Return the [x, y] coordinate for the center point of the cell that contains the specified text.  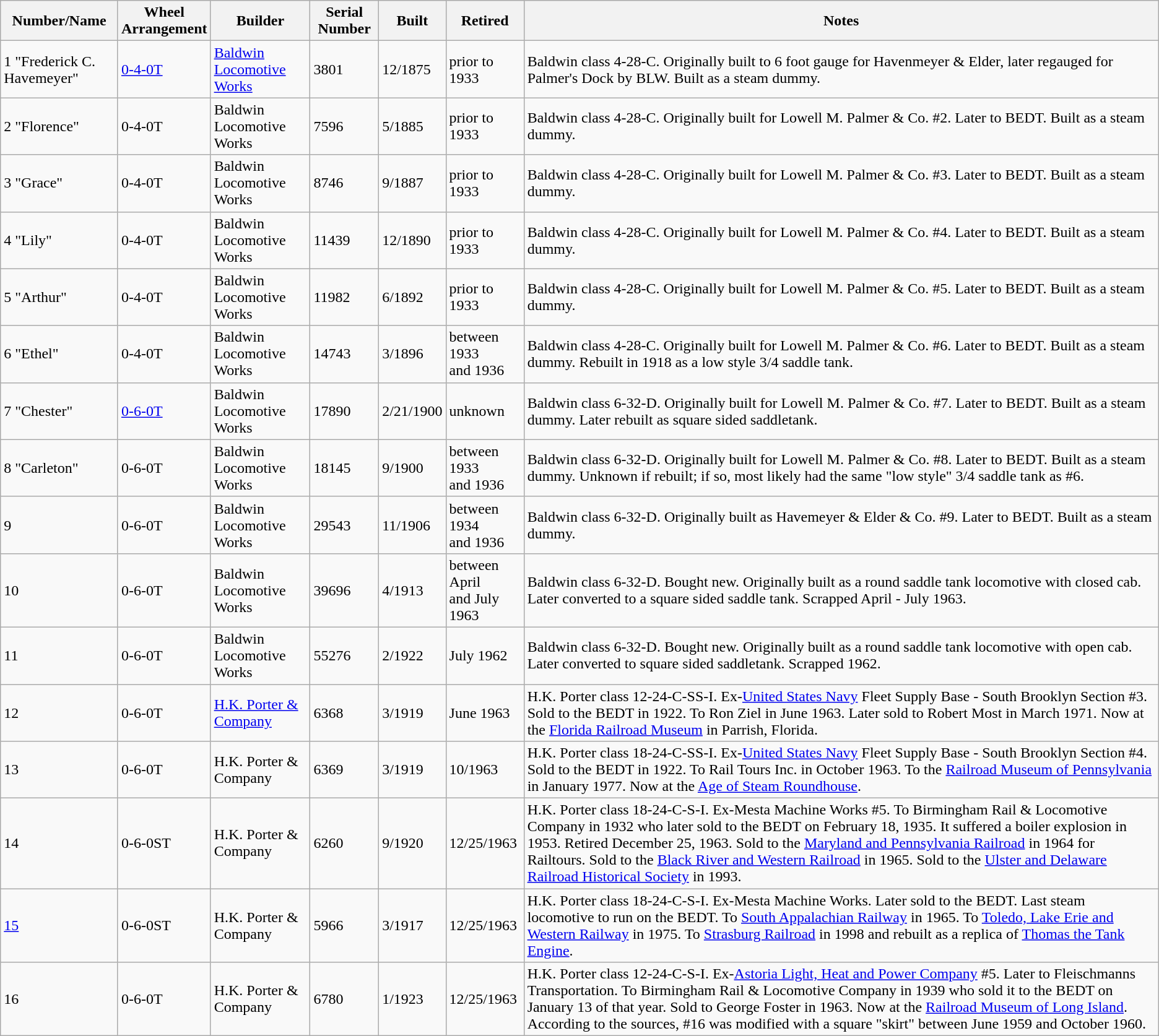
6780 [344, 999]
between 1934and 1936 [485, 525]
5966 [344, 926]
14 [59, 844]
9/1887 [412, 183]
Retired [485, 21]
39696 [344, 590]
Number/Name [59, 21]
Baldwin class 4-28-C. Originally built for Lowell M. Palmer & Co. #3. Later to BEDT. Built as a steam dummy. [841, 183]
Notes [841, 21]
2/1922 [412, 655]
3/1917 [412, 926]
3/1896 [412, 354]
Baldwin class 4-28-C. Originally built to 6 foot gauge for Havenmeyer & Elder, later regauged for Palmer's Dock by BLW. Built as a steam dummy. [841, 69]
14743 [344, 354]
June 1963 [485, 713]
July 1962 [485, 655]
Baldwin class 4-28-C. Originally built for Lowell M. Palmer & Co. #2. Later to BEDT. Built as a steam dummy. [841, 126]
1 "Frederick C. Havemeyer" [59, 69]
9/1900 [412, 468]
55276 [344, 655]
15 [59, 926]
Built [412, 21]
2/21/1900 [412, 411]
9 [59, 525]
8 "Carleton" [59, 468]
3801 [344, 69]
5 "Arthur" [59, 297]
6/1892 [412, 297]
WheelArrangement [164, 21]
12/1890 [412, 240]
18145 [344, 468]
8746 [344, 183]
11/1906 [412, 525]
10 [59, 590]
4 "Lily" [59, 240]
13 [59, 770]
6260 [344, 844]
6368 [344, 713]
5/1885 [412, 126]
1/1923 [412, 999]
10/1963 [485, 770]
Baldwin class 6-32-D. Originally built as Havemeyer & Elder & Co. #9. Later to BEDT. Built as a steam dummy. [841, 525]
Builder [260, 21]
2 "Florence" [59, 126]
unknown [485, 411]
6369 [344, 770]
6 "Ethel" [59, 354]
Serial Number [344, 21]
7 "Chester" [59, 411]
29543 [344, 525]
4/1913 [412, 590]
between Apriland July 1963 [485, 590]
Baldwin class 4-28-C. Originally built for Lowell M. Palmer & Co. #4. Later to BEDT. Built as a steam dummy. [841, 240]
3 "Grace" [59, 183]
7596 [344, 126]
17890 [344, 411]
11 [59, 655]
12/1875 [412, 69]
Baldwin class 4-28-C. Originally built for Lowell M. Palmer & Co. #5. Later to BEDT. Built as a steam dummy. [841, 297]
12 [59, 713]
9/1920 [412, 844]
16 [59, 999]
11982 [344, 297]
11439 [344, 240]
